Return the (X, Y) coordinate for the center point of the cell that contains the specified text.  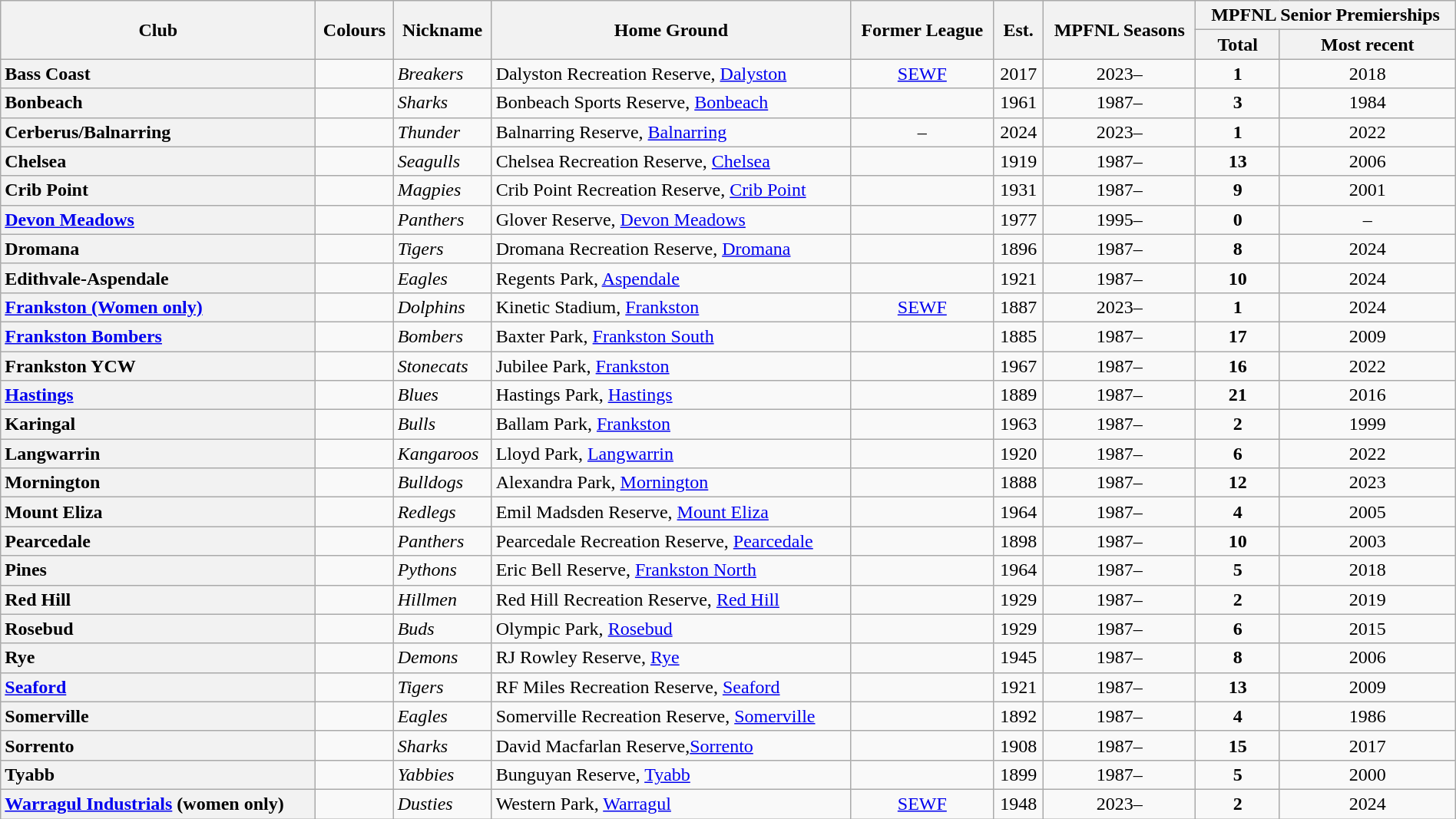
Blues (442, 395)
1945 (1018, 658)
Bulldogs (442, 483)
Hastings (158, 395)
Mount Eliza (158, 512)
2005 (1367, 512)
1977 (1018, 220)
Dromana (158, 249)
Dolphins (442, 307)
Eric Bell Reserve, Frankston North (671, 570)
1920 (1018, 454)
Jubilee Park, Frankston (671, 366)
Glover Reserve, Devon Meadows (671, 220)
1899 (1018, 774)
1948 (1018, 804)
1898 (1018, 541)
Dalyston Recreation Reserve, Dalyston (671, 74)
1931 (1018, 190)
Alexandra Park, Mornington (671, 483)
Olympic Park, Rosebud (671, 629)
Western Park, Warragul (671, 804)
Frankston (Women only) (158, 307)
21 (1238, 395)
Ballam Park, Frankston (671, 424)
MPFNL Seasons (1120, 30)
2023 (1367, 483)
Former League (922, 30)
Yabbies (442, 774)
Emil Madsden Reserve, Mount Eliza (671, 512)
Rye (158, 658)
Regents Park, Aspendale (671, 278)
9 (1238, 190)
Breakers (442, 74)
Bombers (442, 336)
Dusties (442, 804)
RJ Rowley Reserve, Rye (671, 658)
1908 (1018, 745)
Seagulls (442, 161)
1986 (1367, 716)
Warragul Industrials (women only) (158, 804)
1961 (1018, 103)
Karingal (158, 424)
Dromana Recreation Reserve, Dromana (671, 249)
Buds (442, 629)
Total (1238, 45)
2015 (1367, 629)
1889 (1018, 395)
Demons (442, 658)
Bass Coast (158, 74)
Nickname (442, 30)
Devon Meadows (158, 220)
Pythons (442, 570)
1896 (1018, 249)
Est. (1018, 30)
Somerville (158, 716)
1885 (1018, 336)
Most recent (1367, 45)
RF Miles Recreation Reserve, Seaford (671, 687)
Balnarring Reserve, Balnarring (671, 132)
1963 (1018, 424)
Frankston Bombers (158, 336)
2000 (1367, 774)
Chelsea Recreation Reserve, Chelsea (671, 161)
Langwarrin (158, 454)
Magpies (442, 190)
1892 (1018, 716)
Somerville Recreation Reserve, Somerville (671, 716)
Redlegs (442, 512)
MPFNL Senior Premierships (1325, 15)
Bonbeach Sports Reserve, Bonbeach (671, 103)
1995– (1120, 220)
Frankston YCW (158, 366)
1984 (1367, 103)
1967 (1018, 366)
Lloyd Park, Langwarrin (671, 454)
Colours (355, 30)
Crib Point Recreation Reserve, Crib Point (671, 190)
Pearcedale (158, 541)
15 (1238, 745)
Hastings Park, Hastings (671, 395)
Chelsea (158, 161)
Tyabb (158, 774)
Bonbeach (158, 103)
Baxter Park, Frankston South (671, 336)
Club (158, 30)
Crib Point (158, 190)
Bulls (442, 424)
Kinetic Stadium, Frankston (671, 307)
1887 (1018, 307)
Stonecats (442, 366)
1888 (1018, 483)
Seaford (158, 687)
0 (1238, 220)
David Macfarlan Reserve,Sorrento (671, 745)
Pines (158, 570)
3 (1238, 103)
Cerberus/Balnarring (158, 132)
2019 (1367, 599)
Edithvale-Aspendale (158, 278)
2001 (1367, 190)
Thunder (442, 132)
Mornington (158, 483)
Red Hill (158, 599)
Bunguyan Reserve, Tyabb (671, 774)
Sorrento (158, 745)
16 (1238, 366)
1999 (1367, 424)
Home Ground (671, 30)
1919 (1018, 161)
12 (1238, 483)
Rosebud (158, 629)
2003 (1367, 541)
2016 (1367, 395)
Kangaroos (442, 454)
17 (1238, 336)
Pearcedale Recreation Reserve, Pearcedale (671, 541)
Hillmen (442, 599)
Red Hill Recreation Reserve, Red Hill (671, 599)
